Determine the (x, y) coordinate at the center of the cell enclosing the given text.  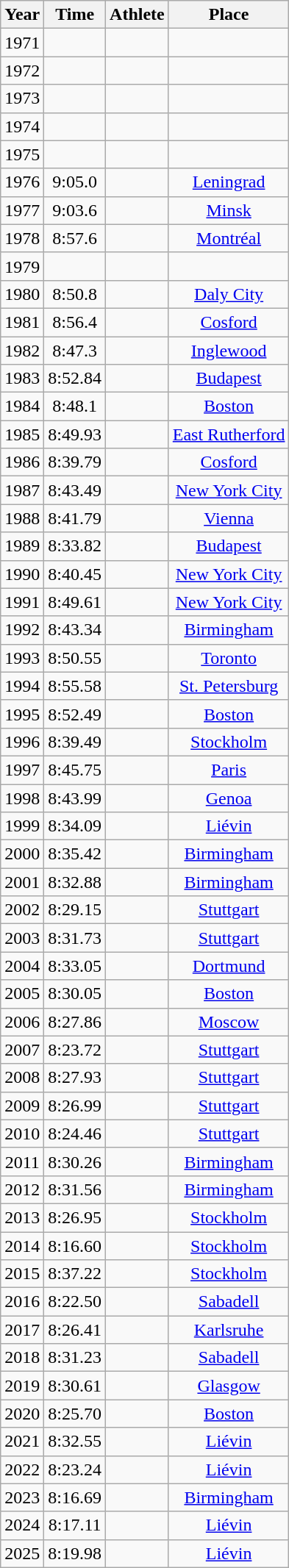
1990 (22, 574)
8:31.73 (75, 938)
2002 (22, 910)
East Rutherford (229, 434)
Place (229, 15)
Glasgow (229, 1386)
8:34.09 (75, 826)
2011 (22, 1161)
2014 (22, 1246)
1983 (22, 379)
8:30.61 (75, 1386)
1971 (22, 43)
Montréal (229, 238)
8:19.98 (75, 1553)
2025 (22, 1553)
1977 (22, 210)
Athlete (138, 15)
8:39.79 (75, 462)
8:22.50 (75, 1302)
Inglewood (229, 351)
8:41.79 (75, 518)
8:43.49 (75, 490)
8:49.61 (75, 602)
1998 (22, 798)
8:27.93 (75, 1078)
1974 (22, 126)
8:30.05 (75, 994)
2015 (22, 1274)
2023 (22, 1497)
2008 (22, 1078)
1980 (22, 294)
Genoa (229, 798)
8:32.55 (75, 1442)
8:40.45 (75, 574)
Dortmund (229, 966)
1997 (22, 770)
8:24.46 (75, 1134)
2010 (22, 1134)
2000 (22, 854)
1976 (22, 182)
8:45.75 (75, 770)
Toronto (229, 658)
8:31.23 (75, 1358)
8:37.22 (75, 1274)
Karlsruhe (229, 1330)
8:50.8 (75, 294)
1979 (22, 266)
8:50.55 (75, 658)
2004 (22, 966)
1995 (22, 714)
8:26.41 (75, 1330)
8:49.93 (75, 434)
8:52.49 (75, 714)
8:55.58 (75, 686)
1992 (22, 630)
8:31.56 (75, 1189)
1996 (22, 742)
2012 (22, 1189)
2001 (22, 882)
1975 (22, 154)
1978 (22, 238)
1985 (22, 434)
1984 (22, 407)
2016 (22, 1302)
St. Petersburg (229, 686)
8:48.1 (75, 407)
2021 (22, 1442)
8:32.88 (75, 882)
2006 (22, 1022)
8:25.70 (75, 1414)
2024 (22, 1525)
2022 (22, 1469)
8:56.4 (75, 322)
Minsk (229, 210)
1999 (22, 826)
1987 (22, 490)
Moscow (229, 1022)
1973 (22, 99)
8:35.42 (75, 854)
Paris (229, 770)
8:29.15 (75, 910)
2018 (22, 1358)
2009 (22, 1106)
2013 (22, 1217)
8:43.99 (75, 798)
8:23.72 (75, 1050)
8:33.82 (75, 546)
2019 (22, 1386)
Daly City (229, 294)
1972 (22, 71)
1994 (22, 686)
8:16.69 (75, 1497)
1993 (22, 658)
8:57.6 (75, 238)
8:26.99 (75, 1106)
1986 (22, 462)
2005 (22, 994)
Time (75, 15)
8:33.05 (75, 966)
9:05.0 (75, 182)
1982 (22, 351)
8:17.11 (75, 1525)
8:27.86 (75, 1022)
8:39.49 (75, 742)
8:47.3 (75, 351)
8:43.34 (75, 630)
1989 (22, 546)
8:52.84 (75, 379)
2007 (22, 1050)
Leningrad (229, 182)
1988 (22, 518)
Vienna (229, 518)
8:26.95 (75, 1217)
2003 (22, 938)
1991 (22, 602)
9:03.6 (75, 210)
8:23.24 (75, 1469)
2017 (22, 1330)
8:16.60 (75, 1246)
1981 (22, 322)
Year (22, 15)
2020 (22, 1414)
8:30.26 (75, 1161)
